Determine the (X, Y) coordinate at the center of the cell enclosing the given text.  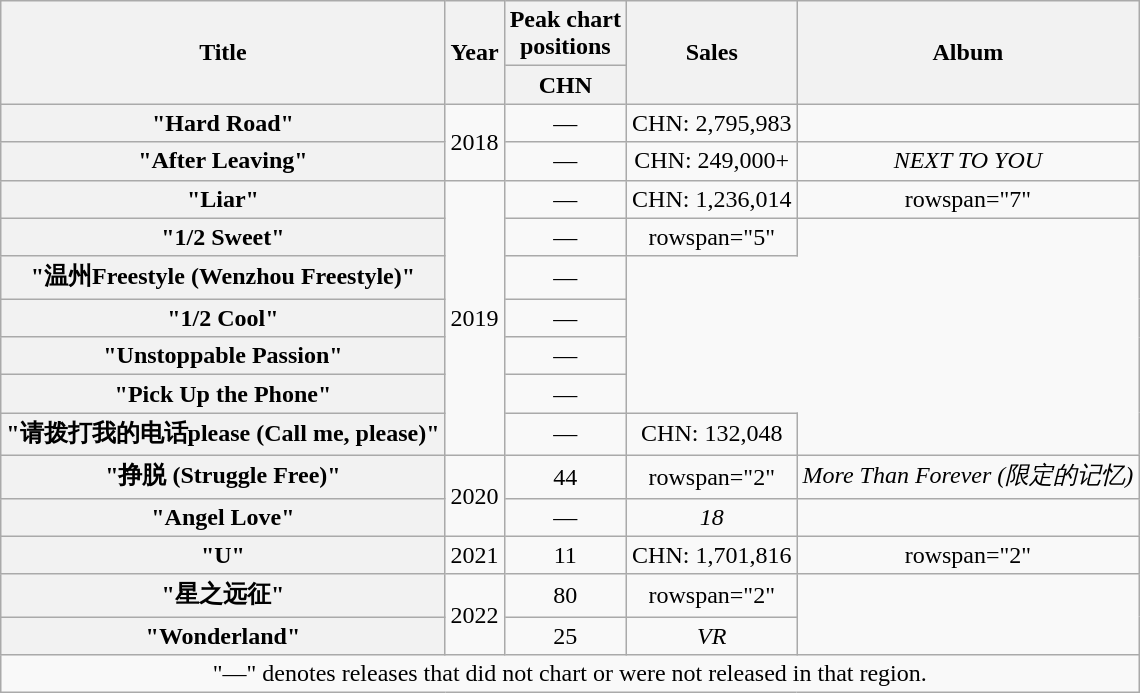
"温州Freestyle (Wenzhou Freestyle)" (223, 278)
NEXT TO YOU (968, 161)
CHN: 1,701,816 (712, 555)
"挣脱 (Struggle Free)" (223, 476)
2020 (474, 496)
rowspan="7" (968, 199)
"Pick Up the Phone" (223, 394)
18 (712, 517)
Title (223, 52)
More Than Forever (限定的记忆) (968, 476)
Album (968, 52)
"—" denotes releases that did not chart or were not released in that region. (570, 674)
Year (474, 52)
80 (565, 596)
"Hard Road" (223, 123)
"U" (223, 555)
2018 (474, 142)
"Wonderland" (223, 636)
CHN: 1,236,014 (712, 199)
CHN: 2,795,983 (712, 123)
"1/2 Cool" (223, 318)
"Unstoppable Passion" (223, 356)
"请拨打我的电话please (Call me, please)" (223, 434)
rowspan="5" (712, 237)
2022 (474, 614)
2019 (474, 318)
25 (565, 636)
CHN: 132,048 (712, 434)
CHN (565, 85)
"Angel Love" (223, 517)
2021 (474, 555)
"After Leaving" (223, 161)
"星之远征" (223, 596)
"Liar" (223, 199)
"1/2 Sweet" (223, 237)
CHN: 249,000+ (712, 161)
Peak chart positions (565, 34)
Sales (712, 52)
VR (712, 636)
11 (565, 555)
44 (565, 476)
